Capture the cell that displays the provided text and extract its (X, Y) central coordinate. 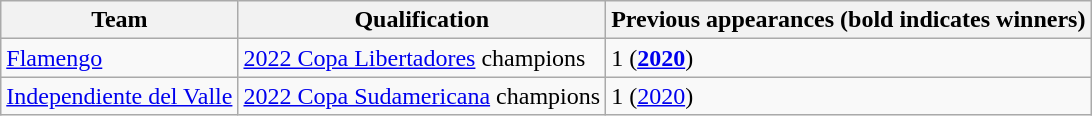
Team (120, 20)
2022 Copa Sudamericana champions (422, 96)
2022 Copa Libertadores champions (422, 58)
Qualification (422, 20)
Previous appearances (bold indicates winners) (848, 20)
Flamengo (120, 58)
Independiente del Valle (120, 96)
